Pinpoint the cell where the given text exists, returning its (X, Y) midpoint coordinate. 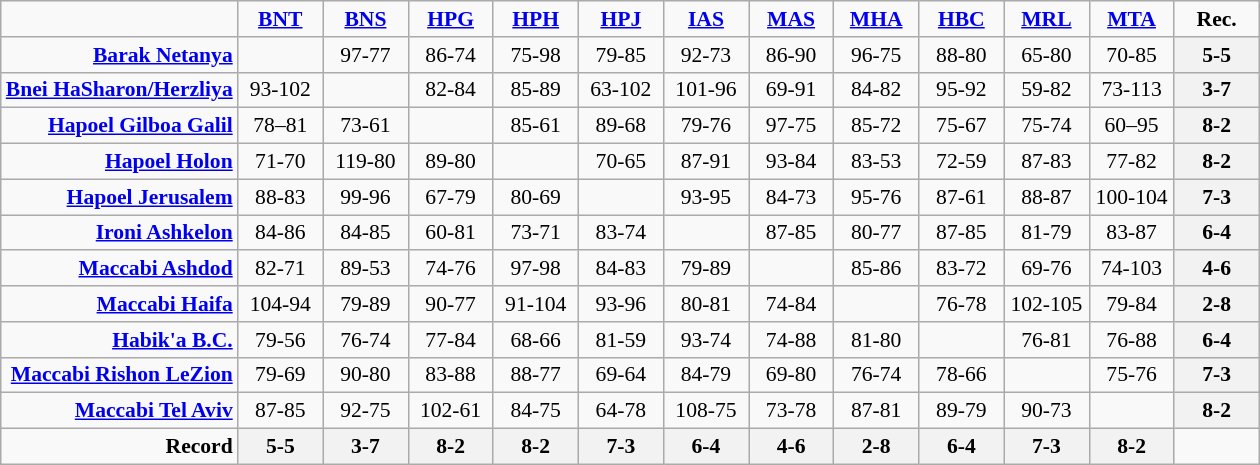
91-104 (536, 304)
Record (120, 447)
79-69 (280, 375)
87-81 (876, 411)
85-89 (536, 90)
97-98 (536, 269)
96-75 (876, 55)
85-61 (536, 126)
102-105 (1046, 304)
73-113 (1132, 90)
73-78 (790, 411)
84-86 (280, 233)
82-71 (280, 269)
90-80 (366, 375)
77-84 (450, 340)
71-70 (280, 162)
75-67 (962, 126)
82-84 (450, 90)
89-53 (366, 269)
MRL (1046, 19)
95-92 (962, 90)
84-85 (366, 233)
87-61 (962, 197)
104-94 (280, 304)
Maccabi Ashdod (120, 269)
76-78 (962, 304)
Maccabi Haifa (120, 304)
77-82 (1132, 162)
59-82 (1046, 90)
97-75 (790, 126)
HPH (536, 19)
MHA (876, 19)
93-95 (706, 197)
93-96 (620, 304)
84-83 (620, 269)
HBC (962, 19)
72-59 (962, 162)
88-77 (536, 375)
Hapoel Holon (120, 162)
81-59 (620, 340)
IAS (706, 19)
69-76 (1046, 269)
67-79 (450, 197)
Maccabi Rishon LeZion (120, 375)
89-79 (962, 411)
84-79 (706, 375)
93-74 (706, 340)
HPG (450, 19)
102-61 (450, 411)
81-80 (876, 340)
Habik'a B.C. (120, 340)
Bnei HaSharon/Herzliya (120, 90)
83-88 (450, 375)
Hapoel Gilboa Galil (120, 126)
83-72 (962, 269)
83-87 (1132, 233)
60-81 (450, 233)
74-84 (790, 304)
85-86 (876, 269)
63-102 (620, 90)
79-84 (1132, 304)
HPJ (620, 19)
78-66 (962, 375)
101-96 (706, 90)
75-76 (1132, 375)
100-104 (1132, 197)
79-76 (706, 126)
75-74 (1046, 126)
81-79 (1046, 233)
76-81 (1046, 340)
76-88 (1132, 340)
74-103 (1132, 269)
74-76 (450, 269)
95-76 (876, 197)
89-80 (450, 162)
75-98 (536, 55)
69-64 (620, 375)
86-74 (450, 55)
73-61 (366, 126)
BNT (280, 19)
85-72 (876, 126)
87-83 (1046, 162)
65-80 (1046, 55)
80-77 (876, 233)
108-75 (706, 411)
84-82 (876, 90)
Maccabi Tel Aviv (120, 411)
93-84 (790, 162)
93-102 (280, 90)
86-90 (790, 55)
90-77 (450, 304)
Hapoel Jerusalem (120, 197)
92-75 (366, 411)
84-73 (790, 197)
87-91 (706, 162)
88-80 (962, 55)
89-68 (620, 126)
68-66 (536, 340)
80-69 (536, 197)
79-56 (280, 340)
80-81 (706, 304)
69-91 (790, 90)
70-65 (620, 162)
MAS (790, 19)
MTA (1132, 19)
70-85 (1132, 55)
BNS (366, 19)
97-77 (366, 55)
84-75 (536, 411)
79-85 (620, 55)
99-96 (366, 197)
90-73 (1046, 411)
88-87 (1046, 197)
92-73 (706, 55)
60–95 (1132, 126)
69-80 (790, 375)
83-53 (876, 162)
Rec. (1216, 19)
73-71 (536, 233)
Ironi Ashkelon (120, 233)
64-78 (620, 411)
74-88 (790, 340)
88-83 (280, 197)
83-74 (620, 233)
78–81 (280, 126)
Barak Netanya (120, 55)
119-80 (366, 162)
